Return the (x, y) coordinate for the center point of the cell that contains the specified text.  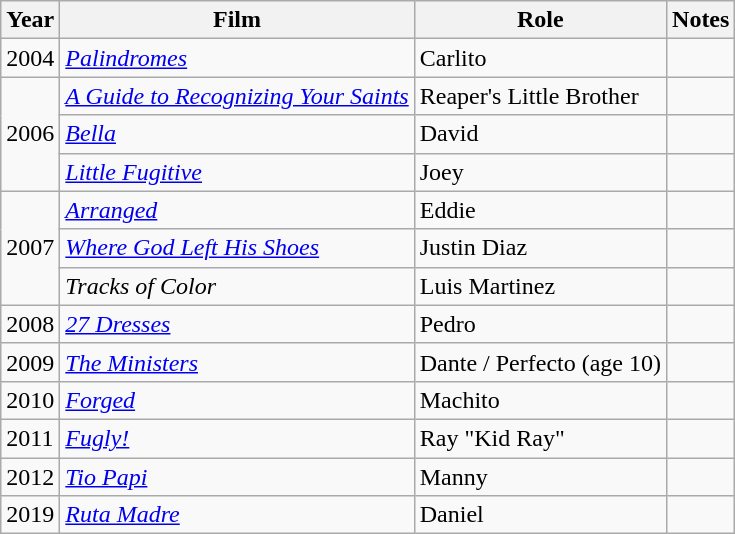
2008 (30, 324)
Joey (540, 172)
Forged (237, 400)
Justin Diaz (540, 248)
Bella (237, 134)
2011 (30, 438)
2019 (30, 515)
Manny (540, 477)
Dante / Perfecto (age 10) (540, 362)
2006 (30, 134)
Little Fugitive (237, 172)
David (540, 134)
2004 (30, 58)
The Ministers (237, 362)
Year (30, 20)
Luis Martinez (540, 286)
Where God Left His Shoes (237, 248)
Eddie (540, 210)
Ruta Madre (237, 515)
Daniel (540, 515)
Carlito (540, 58)
27 Dresses (237, 324)
Machito (540, 400)
Tio Papi (237, 477)
Fugly! (237, 438)
Arranged (237, 210)
Film (237, 20)
2010 (30, 400)
A Guide to Recognizing Your Saints (237, 96)
2009 (30, 362)
2007 (30, 248)
Role (540, 20)
Tracks of Color (237, 286)
Ray "Kid Ray" (540, 438)
2012 (30, 477)
Reaper's Little Brother (540, 96)
Pedro (540, 324)
Palindromes (237, 58)
Notes (701, 20)
